Identify which cell holds the provided text, then report its (x, y) central coordinate. 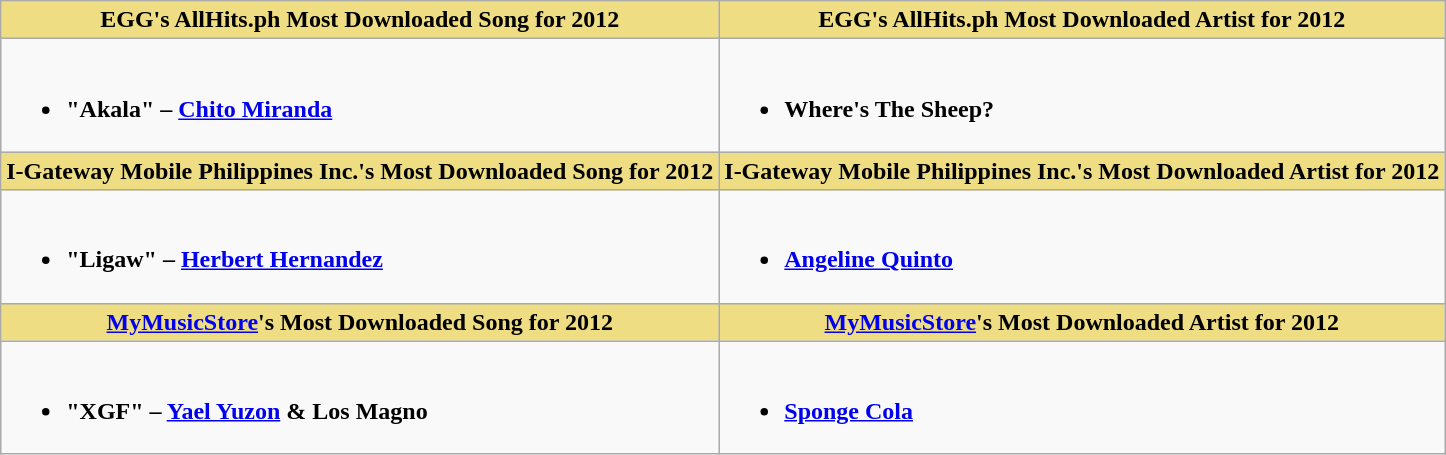
"XGF" – Yael Yuzon & Los Magno (360, 398)
"Ligaw" – Herbert Hernandez (360, 246)
EGG's AllHits.ph Most Downloaded Song for 2012 (360, 20)
MyMusicStore's Most Downloaded Song for 2012 (360, 322)
I-Gateway Mobile Philippines Inc.'s Most Downloaded Song for 2012 (360, 171)
Where's The Sheep? (1082, 96)
MyMusicStore's Most Downloaded Artist for 2012 (1082, 322)
"Akala" – Chito Miranda (360, 96)
I-Gateway Mobile Philippines Inc.'s Most Downloaded Artist for 2012 (1082, 171)
Sponge Cola (1082, 398)
EGG's AllHits.ph Most Downloaded Artist for 2012 (1082, 20)
Angeline Quinto (1082, 246)
